Output the (X, Y) coordinate of the center of the cell containing the given text.  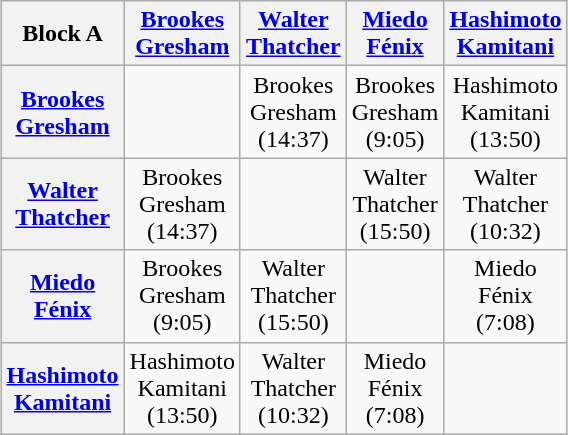
Block A (62, 34)
